Search for the cell housing the specified text and yield its [x, y] center coordinate. 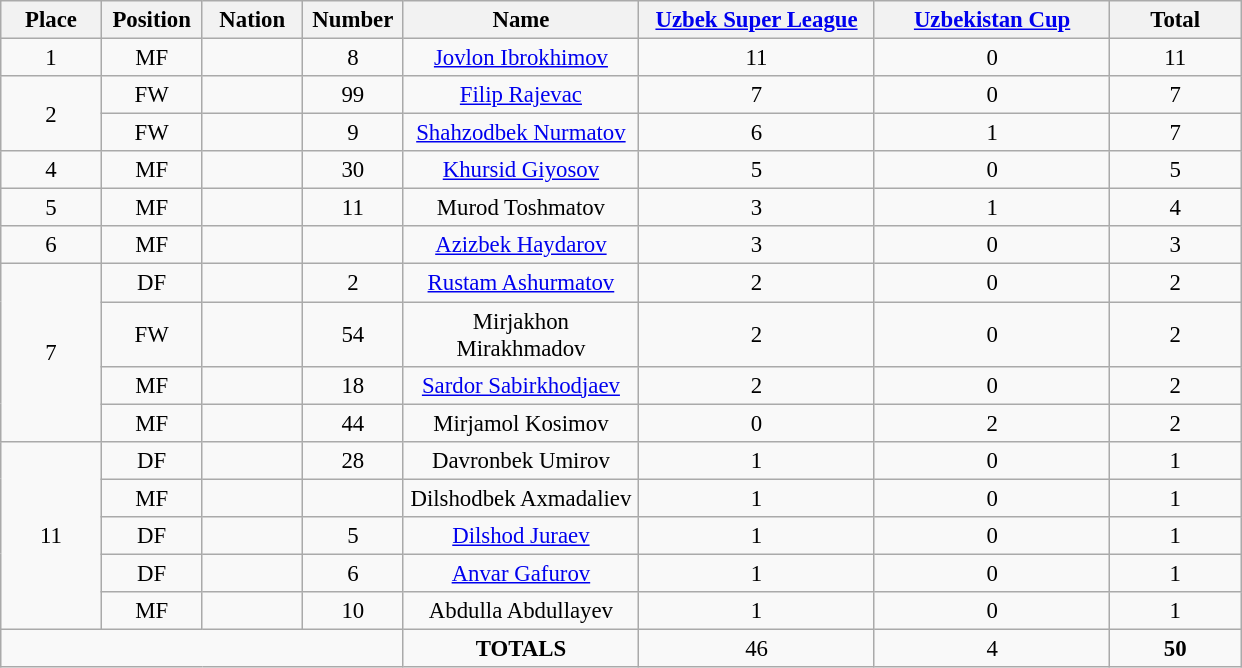
TOTALS [521, 648]
Dilshodbek Axmadaliev [521, 498]
46 [757, 648]
10 [354, 611]
Azizbek Haydarov [521, 245]
Khursid Giyosov [521, 170]
Shahzodbek Nurmatov [521, 133]
Number [354, 20]
Filip Rajevac [521, 95]
28 [354, 460]
Davronbek Umirov [521, 460]
Nation [252, 20]
50 [1176, 648]
Mirjakhon Mirakhmadov [521, 334]
18 [354, 385]
Uzbekistan Cup [992, 20]
99 [354, 95]
Jovlon Ibrokhimov [521, 58]
30 [354, 170]
44 [354, 423]
Mirjamol Kosimov [521, 423]
Name [521, 20]
Dilshod Juraev [521, 536]
Rustam Ashurmatov [521, 283]
Uzbek Super League [757, 20]
9 [354, 133]
Position [152, 20]
Anvar Gafurov [521, 573]
8 [354, 58]
Place [52, 20]
Sardor Sabirkhodjaev [521, 385]
54 [354, 334]
Abdulla Abdullayev [521, 611]
Total [1176, 20]
Murod Toshmatov [521, 208]
